Locate the cell with the specified text and output its [x, y] center coordinate. 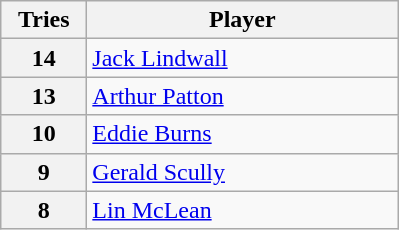
Tries [44, 20]
8 [44, 210]
Eddie Burns [242, 134]
14 [44, 58]
Arthur Patton [242, 96]
Player [242, 20]
Jack Lindwall [242, 58]
13 [44, 96]
Gerald Scully [242, 172]
Lin McLean [242, 210]
10 [44, 134]
9 [44, 172]
